Search for the cell housing the specified text and yield its [X, Y] center coordinate. 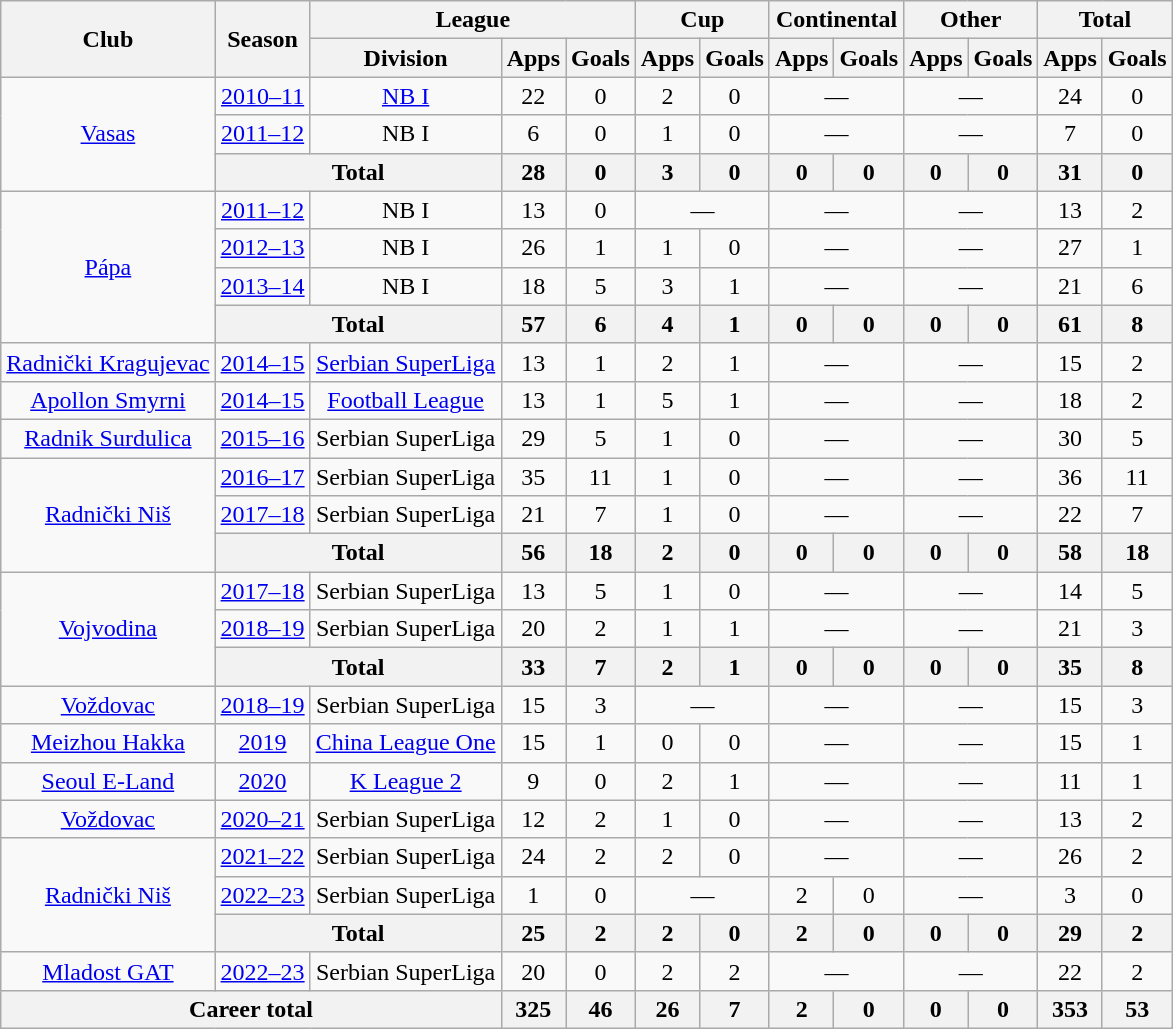
27 [1070, 248]
Mladost GAT [108, 971]
14 [1070, 591]
2010–11 [262, 96]
61 [1070, 324]
Meizhou Hakka [108, 743]
9 [533, 781]
K League 2 [406, 781]
2021–22 [262, 857]
2016–17 [262, 477]
2012–13 [262, 248]
Vojvodina [108, 629]
31 [1070, 172]
2015–16 [262, 438]
2013–14 [262, 286]
Radnik Surdulica [108, 438]
56 [533, 553]
Vasas [108, 134]
28 [533, 172]
53 [1137, 1009]
Career total [251, 1009]
Football League [406, 400]
4 [667, 324]
Seoul E-Land [108, 781]
33 [533, 667]
Apollon Smyrni [108, 400]
353 [1070, 1009]
Cup [702, 20]
Division [406, 58]
Season [262, 39]
2020–21 [262, 819]
2019 [262, 743]
2020 [262, 781]
Continental [836, 20]
Pápa [108, 267]
58 [1070, 553]
Other [971, 20]
25 [533, 933]
46 [601, 1009]
325 [533, 1009]
Radnički Kragujevac [108, 362]
36 [1070, 477]
League [472, 20]
30 [1070, 438]
12 [533, 819]
57 [533, 324]
China League One [406, 743]
Club [108, 39]
